Search for the cell housing the specified text and yield its (X, Y) center coordinate. 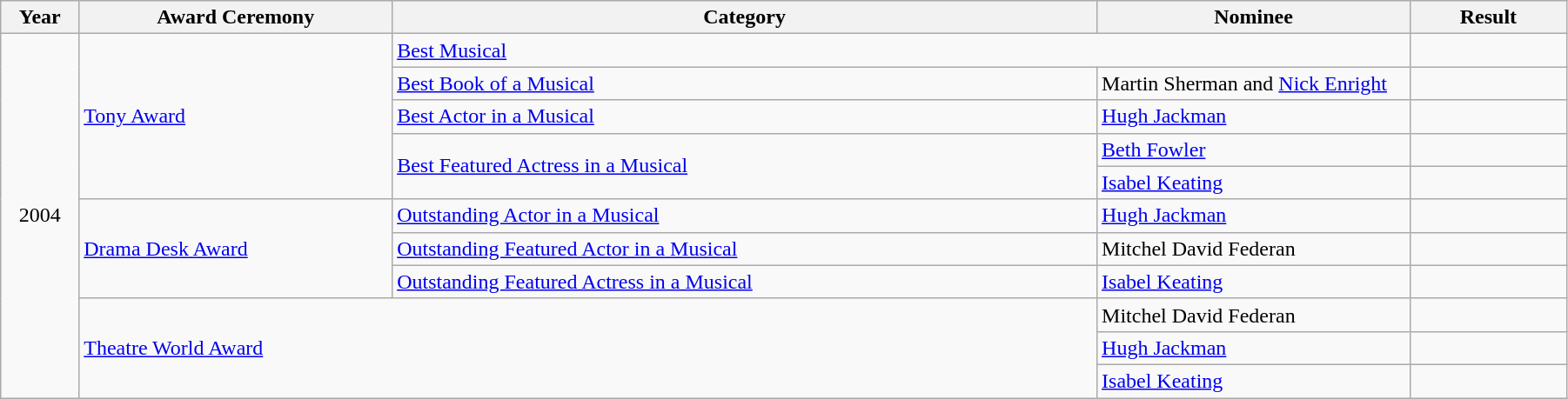
Best Book of a Musical (745, 83)
Tony Award (236, 116)
Nominee (1254, 17)
Best Actor in a Musical (745, 116)
2004 (40, 216)
Result (1488, 17)
Best Musical (901, 50)
Drama Desk Award (236, 249)
Martin Sherman and Nick Enright (1254, 83)
Outstanding Featured Actor in a Musical (745, 249)
Outstanding Actor in a Musical (745, 216)
Beth Fowler (1254, 150)
Year (40, 17)
Award Ceremony (236, 17)
Best Featured Actress in a Musical (745, 166)
Outstanding Featured Actress in a Musical (745, 282)
Theatre World Award (588, 348)
Category (745, 17)
